Search for the cell housing the specified text and yield its (x, y) center coordinate. 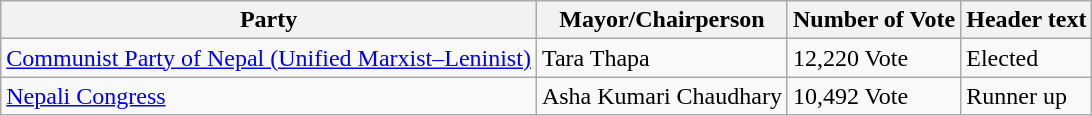
Communist Party of Nepal (Unified Marxist–Leninist) (269, 58)
Mayor/Chairperson (662, 20)
Party (269, 20)
10,492 Vote (874, 96)
Asha Kumari Chaudhary (662, 96)
Header text (1026, 20)
Elected (1026, 58)
Number of Vote (874, 20)
Runner up (1026, 96)
Tara Thapa (662, 58)
12,220 Vote (874, 58)
Nepali Congress (269, 96)
